Search for the cell housing the specified text and yield its (x, y) center coordinate. 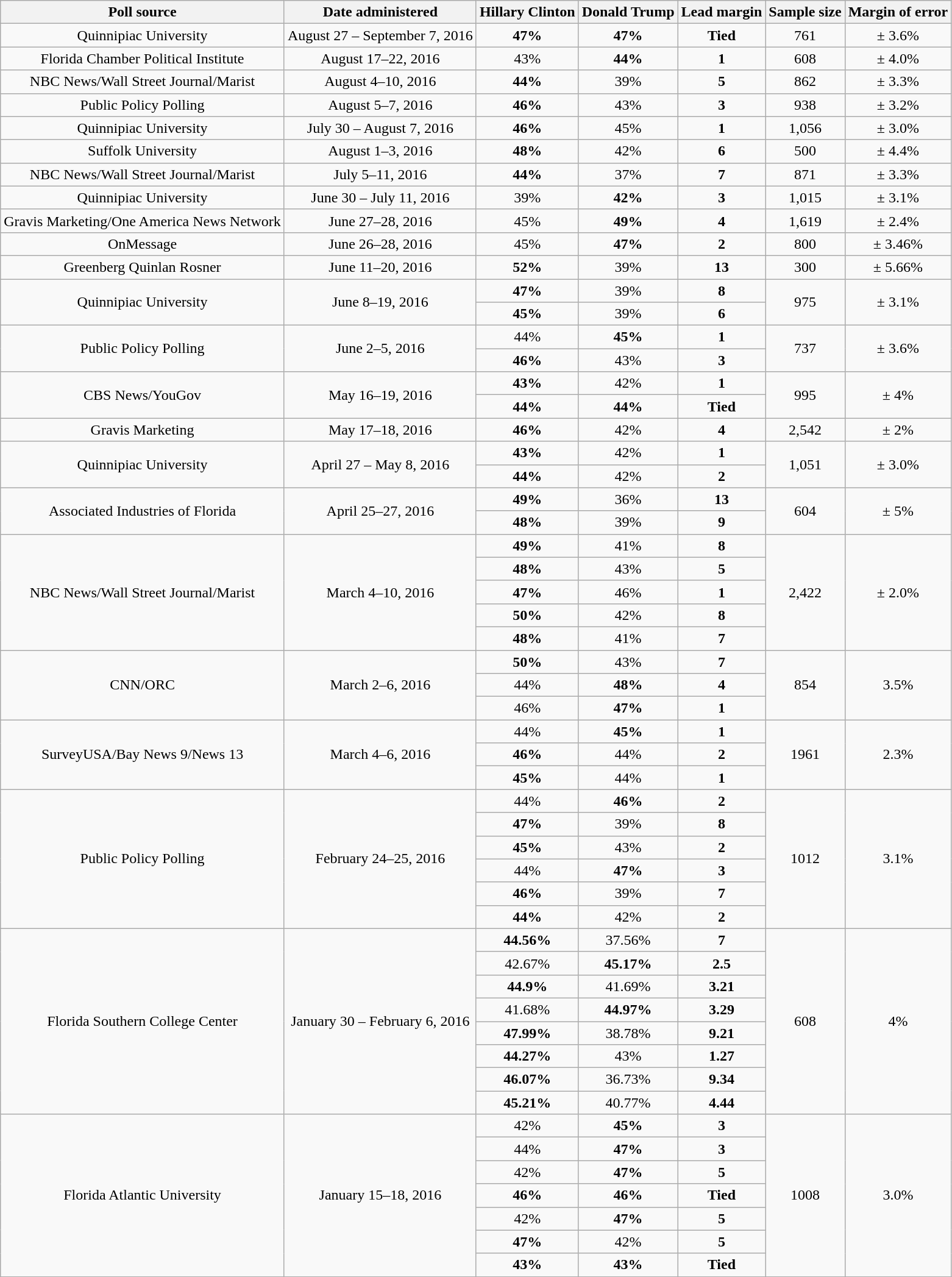
CBS News/YouGov (143, 395)
47.99% (527, 1033)
Poll source (143, 12)
800 (805, 244)
March 4–10, 2016 (380, 592)
42.67% (527, 963)
April 27 – May 8, 2016 (380, 464)
June 30 – July 11, 2016 (380, 197)
March 4–6, 2016 (380, 755)
9.34 (722, 1080)
August 1–3, 2016 (380, 151)
Donald Trump (628, 12)
Hillary Clinton (527, 12)
9.21 (722, 1033)
Florida Southern College Center (143, 1021)
Florida Atlantic University (143, 1195)
2,542 (805, 430)
300 (805, 267)
August 27 – September 7, 2016 (380, 35)
862 (805, 82)
4.44 (722, 1103)
36.73% (628, 1080)
± 4.0% (898, 59)
1.27 (722, 1056)
938 (805, 105)
August 4–10, 2016 (380, 82)
604 (805, 511)
871 (805, 174)
44.97% (628, 1009)
500 (805, 151)
May 16–19, 2016 (380, 395)
Lead margin (722, 12)
± 2% (898, 430)
37.56% (628, 940)
36% (628, 499)
3.1% (898, 859)
February 24–25, 2016 (380, 859)
1,056 (805, 128)
38.78% (628, 1033)
45.17% (628, 963)
± 3.46% (898, 244)
May 17–18, 2016 (380, 430)
41.68% (527, 1009)
August 5–7, 2016 (380, 105)
OnMessage (143, 244)
9 (722, 522)
March 2–6, 2016 (380, 685)
July 30 – August 7, 2016 (380, 128)
37% (628, 174)
SurveyUSA/Bay News 9/News 13 (143, 755)
CNN/ORC (143, 685)
3.29 (722, 1009)
44.27% (527, 1056)
± 4.4% (898, 151)
January 15–18, 2016 (380, 1195)
Gravis Marketing (143, 430)
1012 (805, 859)
995 (805, 395)
2.3% (898, 755)
± 5.66% (898, 267)
Suffolk University (143, 151)
1961 (805, 755)
2,422 (805, 592)
1,015 (805, 197)
761 (805, 35)
737 (805, 349)
Sample size (805, 12)
44.56% (527, 940)
Margin of error (898, 12)
Associated Industries of Florida (143, 511)
854 (805, 685)
June 8–19, 2016 (380, 302)
April 25–27, 2016 (380, 511)
52% (527, 267)
3.5% (898, 685)
January 30 – February 6, 2016 (380, 1021)
2.5 (722, 963)
40.77% (628, 1103)
4% (898, 1021)
± 5% (898, 511)
July 5–11, 2016 (380, 174)
1,051 (805, 464)
3.0% (898, 1195)
1,619 (805, 221)
46.07% (527, 1080)
June 26–28, 2016 (380, 244)
Gravis Marketing/One America News Network (143, 221)
June 11–20, 2016 (380, 267)
± 2.4% (898, 221)
41.69% (628, 986)
August 17–22, 2016 (380, 59)
± 3.2% (898, 105)
June 2–5, 2016 (380, 349)
June 27–28, 2016 (380, 221)
3.21 (722, 986)
± 4% (898, 395)
Greenberg Quinlan Rosner (143, 267)
1008 (805, 1195)
Date administered (380, 12)
45.21% (527, 1103)
44.9% (527, 986)
± 2.0% (898, 592)
Florida Chamber Political Institute (143, 59)
975 (805, 302)
